Extract the (x, y) coordinate from the center of the cell holding the provided text.  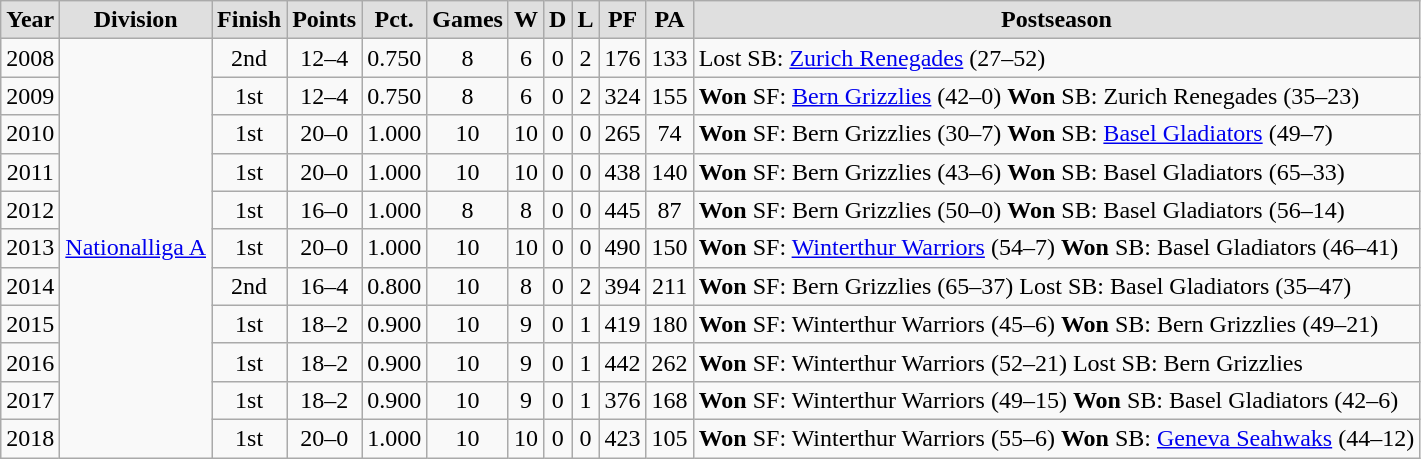
74 (670, 134)
442 (622, 362)
376 (622, 400)
2010 (30, 134)
180 (670, 324)
L (586, 20)
490 (622, 248)
Postseason (1056, 20)
PA (670, 20)
2009 (30, 96)
2012 (30, 210)
423 (622, 438)
87 (670, 210)
16–4 (324, 286)
150 (670, 248)
Finish (250, 20)
Won SF: Bern Grizzlies (42–0) Won SB: Zurich Renegades (35–23) (1056, 96)
Won SF: Bern Grizzlies (30–7) Won SB: Basel Gladiators (49–7) (1056, 134)
2011 (30, 172)
211 (670, 286)
Won SF: Bern Grizzlies (43–6) Won SB: Basel Gladiators (65–33) (1056, 172)
133 (670, 58)
155 (670, 96)
2008 (30, 58)
438 (622, 172)
Games (468, 20)
265 (622, 134)
168 (670, 400)
324 (622, 96)
Nationalliga A (136, 248)
Won SF: Bern Grizzlies (65–37) Lost SB: Basel Gladiators (35–47) (1056, 286)
Points (324, 20)
445 (622, 210)
Pct. (394, 20)
Won SF: Winterthur Warriors (45–6) Won SB: Bern Grizzlies (49–21) (1056, 324)
2017 (30, 400)
394 (622, 286)
Won SF: Bern Grizzlies (50–0) Won SB: Basel Gladiators (56–14) (1056, 210)
Lost SB: Zurich Renegades (27–52) (1056, 58)
0.800 (394, 286)
Won SF: Winterthur Warriors (55–6) Won SB: Geneva Seahwaks (44–12) (1056, 438)
Won SF: Winterthur Warriors (52–21) Lost SB: Bern Grizzlies (1056, 362)
PF (622, 20)
262 (670, 362)
Won SF: Winterthur Warriors (54–7) Won SB: Basel Gladiators (46–41) (1056, 248)
Division (136, 20)
D (558, 20)
140 (670, 172)
2016 (30, 362)
2018 (30, 438)
176 (622, 58)
105 (670, 438)
2015 (30, 324)
Won SF: Winterthur Warriors (49–15) Won SB: Basel Gladiators (42–6) (1056, 400)
W (526, 20)
Year (30, 20)
2013 (30, 248)
2014 (30, 286)
419 (622, 324)
16–0 (324, 210)
